Detect which cell encompasses the target text, then output its (X, Y) center coordinate. 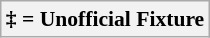
‡ = Unofficial Fixture (105, 19)
